Find where the given text appears and provide that cell's center as [X, Y] coordinate. 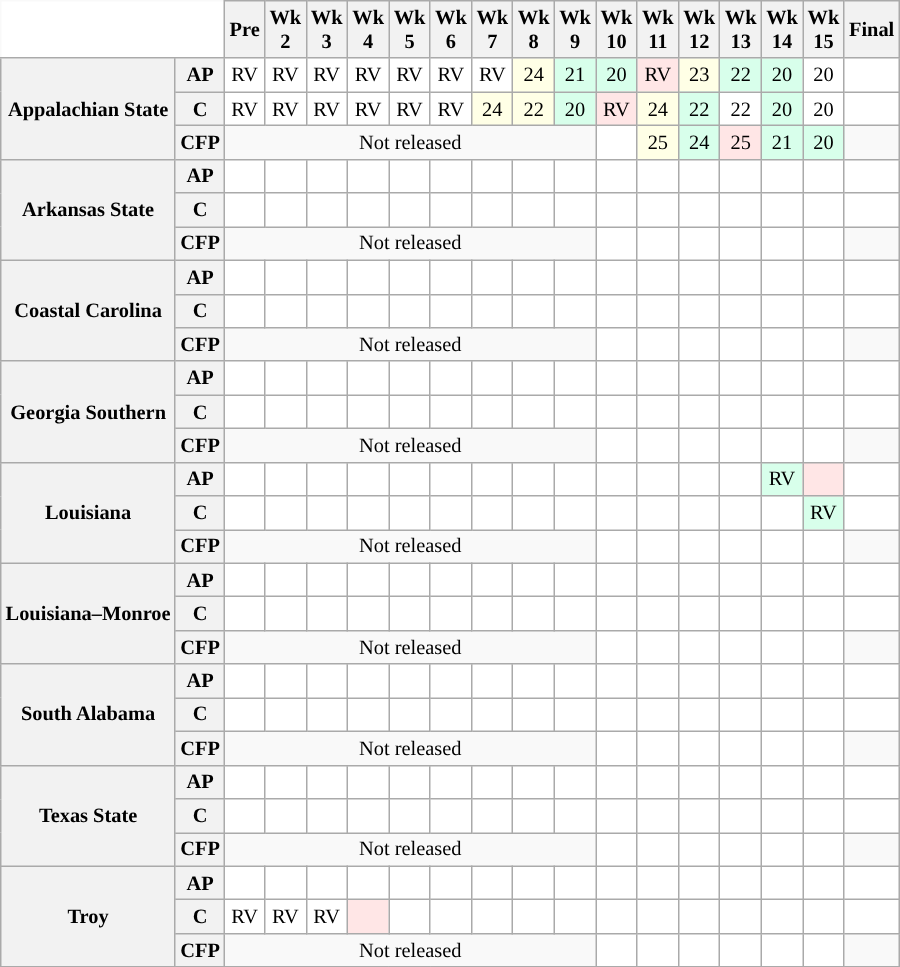
Wk4 [368, 29]
Appalachian State [88, 108]
Wk7 [492, 29]
Texas State [88, 816]
Wk9 [574, 29]
Wk5 [410, 29]
Arkansas State [88, 210]
Wk10 [616, 29]
Troy [88, 916]
Wk13 [740, 29]
Wk15 [824, 29]
Final [872, 29]
Wk6 [450, 29]
Pre [245, 29]
Wk3 [326, 29]
Wk11 [658, 29]
Louisiana–Monroe [88, 614]
Wk14 [782, 29]
Wk2 [286, 29]
South Alabama [88, 714]
Wk8 [534, 29]
Louisiana [88, 512]
Wk12 [700, 29]
Georgia Southern [88, 412]
Coastal Carolina [88, 310]
23 [700, 75]
